Find where the given text appears and provide that cell's center as [x, y] coordinate. 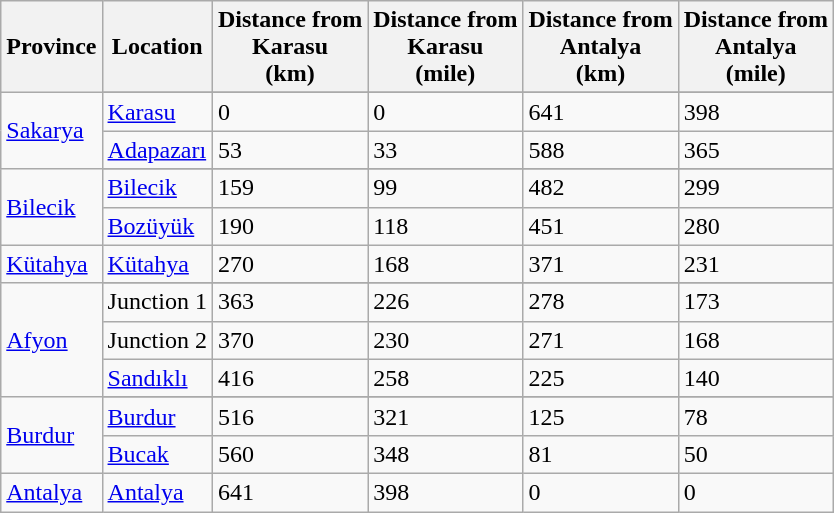
Province [52, 47]
270 [290, 264]
588 [600, 150]
Karasu [157, 112]
278 [600, 302]
271 [600, 340]
81 [600, 454]
125 [600, 416]
560 [290, 454]
Location [157, 47]
365 [756, 150]
Junction 1 [157, 302]
280 [756, 226]
299 [756, 188]
Sandıklı [157, 378]
Distance from Antalya (mile) [756, 47]
348 [446, 454]
321 [446, 416]
482 [600, 188]
226 [446, 302]
Sakarya [52, 131]
451 [600, 226]
Junction 2 [157, 340]
173 [756, 302]
Bucak [157, 454]
258 [446, 378]
416 [290, 378]
190 [290, 226]
118 [446, 226]
Bozüyük [157, 226]
50 [756, 454]
53 [290, 150]
363 [290, 302]
516 [290, 416]
231 [756, 264]
159 [290, 188]
371 [600, 264]
225 [600, 378]
99 [446, 188]
Adapazarı [157, 150]
Distance from Karasu (mile) [446, 47]
Distance from Antalya (km) [600, 47]
370 [290, 340]
230 [446, 340]
Afyon [52, 340]
Distance from Karasu (km) [290, 47]
140 [756, 378]
33 [446, 150]
78 [756, 416]
